From the cell containing the given text, extract its center point as (x, y) coordinate. 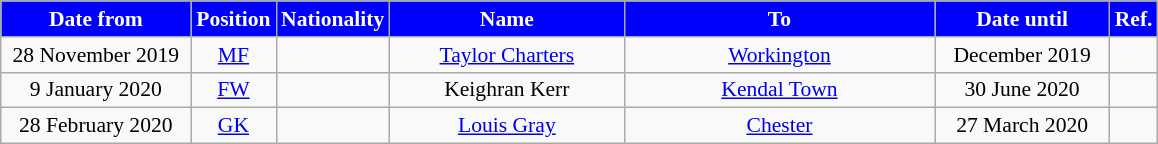
Kendal Town (779, 90)
Nationality (332, 19)
December 2019 (1022, 55)
Louis Gray (506, 126)
Name (506, 19)
MF (234, 55)
Position (234, 19)
FW (234, 90)
To (779, 19)
30 June 2020 (1022, 90)
28 February 2020 (96, 126)
Keighran Kerr (506, 90)
9 January 2020 (96, 90)
GK (234, 126)
Chester (779, 126)
Date from (96, 19)
28 November 2019 (96, 55)
Ref. (1134, 19)
Taylor Charters (506, 55)
27 March 2020 (1022, 126)
Date until (1022, 19)
Workington (779, 55)
